Return the (X, Y) coordinate for the center point of the cell that contains the specified text.  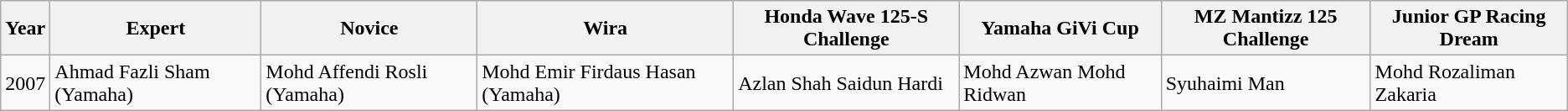
Azlan Shah Saidun Hardi (846, 82)
Expert (156, 29)
2007 (25, 82)
Syuhaimi Man (1266, 82)
Mohd Affendi Rosli (Yamaha) (369, 82)
Year (25, 29)
Junior GP Racing Dream (1469, 29)
Mohd Emir Firdaus Hasan (Yamaha) (606, 82)
Ahmad Fazli Sham (Yamaha) (156, 82)
Mohd Azwan Mohd Ridwan (1060, 82)
Yamaha GiVi Cup (1060, 29)
Mohd Rozaliman Zakaria (1469, 82)
Wira (606, 29)
Honda Wave 125-S Challenge (846, 29)
Novice (369, 29)
MZ Mantizz 125 Challenge (1266, 29)
